Identify which cell holds the provided text, then report its (X, Y) central coordinate. 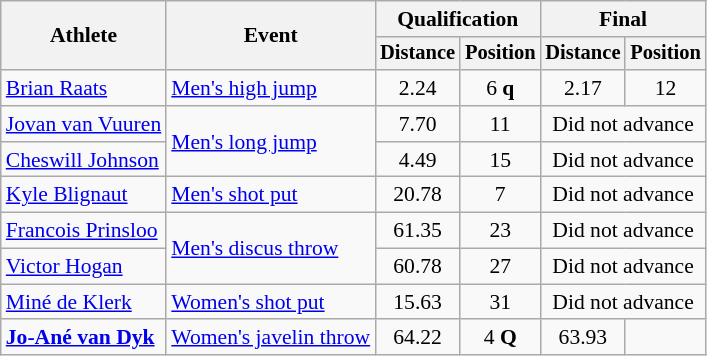
Brian Raats (84, 88)
Women's shot put (270, 302)
Victor Hogan (84, 267)
Final (622, 19)
2.24 (418, 88)
20.78 (418, 195)
63.93 (582, 338)
Men's discus throw (270, 248)
Men's high jump (270, 88)
Event (270, 36)
4.49 (418, 160)
Cheswill Johnson (84, 160)
11 (500, 124)
2.17 (582, 88)
27 (500, 267)
Miné de Klerk (84, 302)
Kyle Blignaut (84, 195)
15 (500, 160)
Jovan van Vuuren (84, 124)
60.78 (418, 267)
Jo-Ané van Dyk (84, 338)
Men's long jump (270, 142)
12 (665, 88)
23 (500, 231)
4 Q (500, 338)
6 q (500, 88)
Women's javelin throw (270, 338)
Athlete (84, 36)
31 (500, 302)
15.63 (418, 302)
Qualification (458, 19)
Francois Prinsloo (84, 231)
Men's shot put (270, 195)
61.35 (418, 231)
7.70 (418, 124)
64.22 (418, 338)
7 (500, 195)
